For the text-containing cell, return its midpoint in [X, Y] coordinate format. 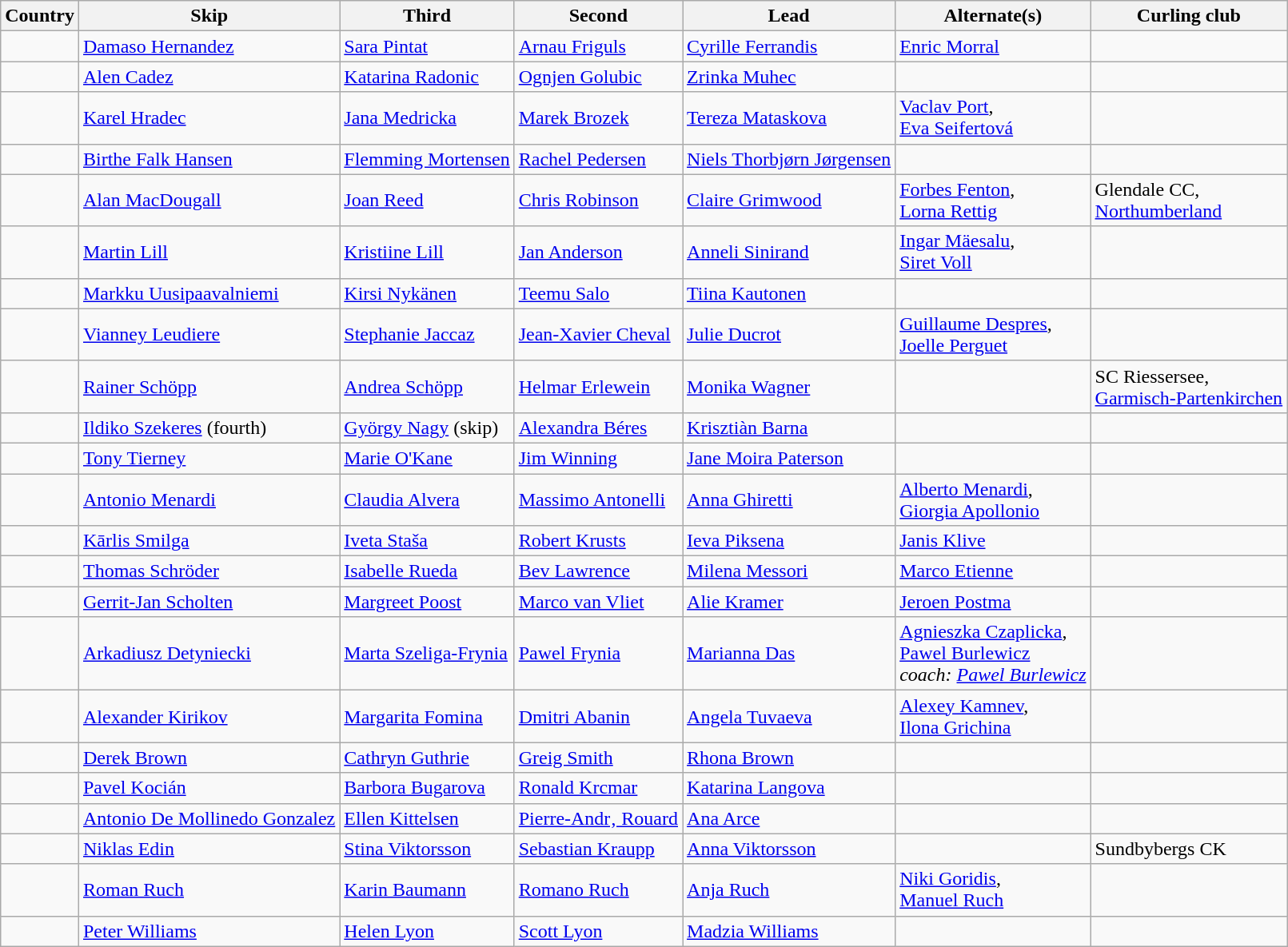
Antonio Menardi [209, 499]
Niklas Edin [209, 849]
Gerrit-Jan Scholten [209, 602]
Ana Arce [789, 818]
Chris Robinson [598, 200]
Damaso Hernandez [209, 46]
Teemu Salo [598, 293]
Sebastian Kraupp [598, 849]
Marie O'Kane [427, 458]
Tereza Mataskova [789, 118]
Ingar Mäesalu,Siret Voll [993, 253]
Monika Wagner [789, 387]
Marianna Das [789, 654]
Alen Cadez [209, 77]
Marco van Vliet [598, 602]
Dmitri Abanin [598, 716]
Arkadiusz Detyniecki [209, 654]
Lead [789, 16]
Tiina Kautonen [789, 293]
Guillaume Despres,Joelle Perguet [993, 334]
Helmar Erlewein [598, 387]
Katarina Radonic [427, 77]
Madzia Williams [789, 931]
Alberto Menardi,Giorgia Apollonio [993, 499]
Pierre-Andr‚ Rouard [598, 818]
Zrinka Muhec [789, 77]
Iveta Staša [427, 541]
Vaclav Port,Eva Seifertová [993, 118]
Angela Tuvaeva [789, 716]
Niels Thorbjørn Jørgensen [789, 159]
Jeroen Postma [993, 602]
Marta Szeliga-Frynia [427, 654]
Martin Lill [209, 253]
Thomas Schröder [209, 571]
Tony Tierney [209, 458]
Margreet Poost [427, 602]
Country [40, 16]
Anna Ghiretti [789, 499]
Glendale CC,Northumberland [1189, 200]
Ognjen Golubic [598, 77]
Enric Morral [993, 46]
György Nagy (skip) [427, 428]
Stephanie Jaccaz [427, 334]
Jim Winning [598, 458]
Alexander Kirikov [209, 716]
Cathryn Guthrie [427, 758]
Alie Kramer [789, 602]
Greig Smith [598, 758]
Sara Pintat [427, 46]
Second [598, 16]
Peter Williams [209, 931]
Ronald Krcmar [598, 788]
Cyrille Ferrandis [789, 46]
Anja Ruch [789, 890]
Rachel Pedersen [598, 159]
Karel Hradec [209, 118]
Third [427, 16]
Niki Goridis,Manuel Ruch [993, 890]
Romano Ruch [598, 890]
Claire Grimwood [789, 200]
Rhona Brown [789, 758]
Kristiine Lill [427, 253]
Antonio De Mollinedo Gonzalez [209, 818]
Roman Ruch [209, 890]
Jan Anderson [598, 253]
Kārlis Smilga [209, 541]
Anneli Sinirand [789, 253]
Ieva Piksena [789, 541]
Katarina Langova [789, 788]
Skip [209, 16]
Andrea Schöpp [427, 387]
Markku Uusipaavalniemi [209, 293]
Pavel Kocián [209, 788]
Margarita Fomina [427, 716]
Jane Moira Paterson [789, 458]
Derek Brown [209, 758]
Bev Lawrence [598, 571]
SC Riessersee,Garmisch-Partenkirchen [1189, 387]
Isabelle Rueda [427, 571]
Jean-Xavier Cheval [598, 334]
Robert Krusts [598, 541]
Krisztiàn Barna [789, 428]
Forbes Fenton,Lorna Rettig [993, 200]
Agnieszka Czaplicka,Pawel Burlewiczcoach: Pawel Burlewicz [993, 654]
Anna Viktorsson [789, 849]
Alexandra Béres [598, 428]
Vianney Leudiere [209, 334]
Scott Lyon [598, 931]
Jana Medricka [427, 118]
Curling club [1189, 16]
Birthe Falk Hansen [209, 159]
Alan MacDougall [209, 200]
Julie Ducrot [789, 334]
Flemming Mortensen [427, 159]
Barbora Bugarova [427, 788]
Marco Etienne [993, 571]
Milena Messori [789, 571]
Karin Baumann [427, 890]
Alexey Kamnev,Ilona Grichina [993, 716]
Pawel Frynia [598, 654]
Rainer Schöpp [209, 387]
Claudia Alvera [427, 499]
Joan Reed [427, 200]
Sundbybergs CK [1189, 849]
Stina Viktorsson [427, 849]
Marek Brozek [598, 118]
Massimo Antonelli [598, 499]
Arnau Friguls [598, 46]
Kirsi Nykänen [427, 293]
Helen Lyon [427, 931]
Janis Klive [993, 541]
Alternate(s) [993, 16]
Ellen Kittelsen [427, 818]
Ildiko Szekeres (fourth) [209, 428]
